Pinpoint the cell where the given text exists, returning its [X, Y] midpoint coordinate. 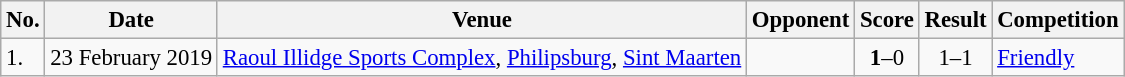
Venue [482, 20]
1. [23, 58]
1–0 [888, 58]
Friendly [1058, 58]
Result [956, 20]
Competition [1058, 20]
No. [23, 20]
Raoul Illidge Sports Complex, Philipsburg, Sint Maarten [482, 58]
Opponent [801, 20]
1–1 [956, 58]
23 February 2019 [132, 58]
Score [888, 20]
Date [132, 20]
